Detect which cell encompasses the target text, then output its (x, y) center coordinate. 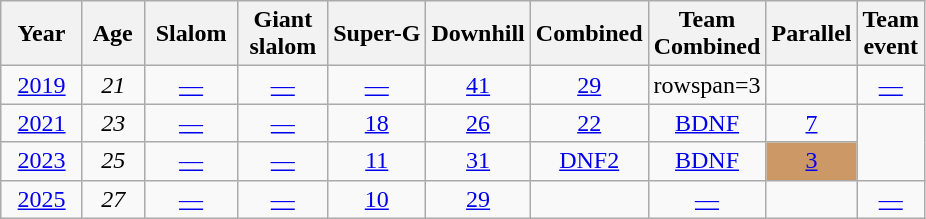
21 (113, 85)
Downhill (478, 34)
3 (812, 161)
27 (113, 199)
22 (589, 123)
Giant slalom (283, 34)
41 (478, 85)
Teamevent (891, 34)
Age (113, 34)
10 (377, 199)
31 (478, 161)
Parallel (812, 34)
2021 (42, 123)
2025 (42, 199)
2019 (42, 85)
Combined (589, 34)
11 (377, 161)
DNF2 (589, 161)
2023 (42, 161)
25 (113, 161)
18 (377, 123)
26 (478, 123)
23 (113, 123)
7 (812, 123)
Slalom (191, 34)
Super-G (377, 34)
rowspan=3 (707, 85)
Year (42, 34)
TeamCombined (707, 34)
